Locate the cell with the specified text and output its [X, Y] center coordinate. 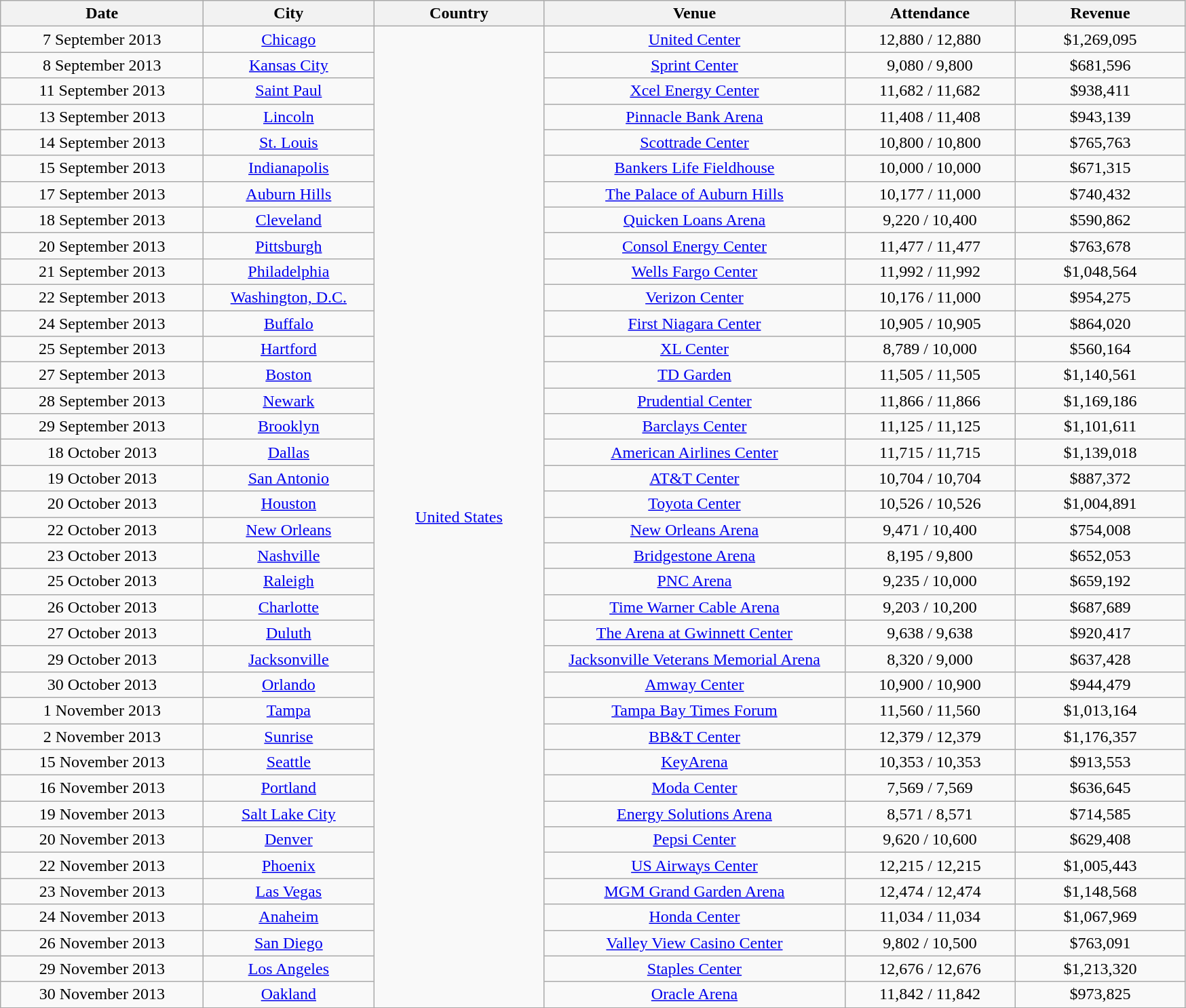
Oakland [289, 994]
$1,004,891 [1101, 504]
Lincoln [289, 117]
$763,678 [1101, 246]
Boston [289, 375]
The Arena at Gwinnett Center [695, 633]
Amway Center [695, 684]
Washington, D.C. [289, 297]
8,571 / 8,571 [930, 814]
$681,596 [1101, 65]
11,715 / 11,715 [930, 452]
10,176 / 11,000 [930, 297]
New Orleans Arena [695, 530]
$636,645 [1101, 788]
$1,005,443 [1101, 866]
Dallas [289, 452]
Staples Center [695, 969]
St. Louis [289, 142]
United States [459, 517]
$637,428 [1101, 659]
United Center [695, 39]
Energy Solutions Arena [695, 814]
$943,139 [1101, 117]
$920,417 [1101, 633]
Jacksonville Veterans Memorial Arena [695, 659]
San Antonio [289, 478]
2 November 2013 [102, 736]
KeyArena [695, 762]
Xcel Energy Center [695, 91]
15 September 2013 [102, 168]
9,220 / 10,400 [930, 220]
$652,053 [1101, 556]
$1,101,611 [1101, 427]
$938,411 [1101, 91]
PNC Arena [695, 581]
9,203 / 10,200 [930, 607]
Duluth [289, 633]
Pittsburgh [289, 246]
Kansas City [289, 65]
23 November 2013 [102, 891]
28 September 2013 [102, 401]
11,505 / 11,505 [930, 375]
Consol Energy Center [695, 246]
Scottrade Center [695, 142]
Indianapolis [289, 168]
Attendance [930, 14]
26 October 2013 [102, 607]
Wells Fargo Center [695, 271]
Bridgestone Arena [695, 556]
Valley View Casino Center [695, 943]
$1,213,320 [1101, 969]
Buffalo [289, 324]
17 September 2013 [102, 194]
11,125 / 11,125 [930, 427]
$590,862 [1101, 220]
22 September 2013 [102, 297]
Verizon Center [695, 297]
$740,432 [1101, 194]
Toyota Center [695, 504]
$1,013,164 [1101, 710]
Tampa [289, 710]
30 October 2013 [102, 684]
10,704 / 10,704 [930, 478]
$1,140,561 [1101, 375]
7,569 / 7,569 [930, 788]
New Orleans [289, 530]
11,842 / 11,842 [930, 994]
8 September 2013 [102, 65]
$754,008 [1101, 530]
MGM Grand Garden Arena [695, 891]
$1,139,018 [1101, 452]
US Airways Center [695, 866]
TD Garden [695, 375]
27 September 2013 [102, 375]
12,474 / 12,474 [930, 891]
18 October 2013 [102, 452]
11,866 / 11,866 [930, 401]
Brooklyn [289, 427]
27 October 2013 [102, 633]
18 September 2013 [102, 220]
XL Center [695, 349]
Philadelphia [289, 271]
Venue [695, 14]
Moda Center [695, 788]
Denver [289, 840]
Phoenix [289, 866]
24 November 2013 [102, 917]
Time Warner Cable Arena [695, 607]
19 October 2013 [102, 478]
Barclays Center [695, 427]
Oracle Arena [695, 994]
$973,825 [1101, 994]
10,000 / 10,000 [930, 168]
20 November 2013 [102, 840]
$714,585 [1101, 814]
Las Vegas [289, 891]
7 September 2013 [102, 39]
Auburn Hills [289, 194]
Revenue [1101, 14]
29 September 2013 [102, 427]
12,880 / 12,880 [930, 39]
11,560 / 11,560 [930, 710]
Bankers Life Fieldhouse [695, 168]
BB&T Center [695, 736]
$1,048,564 [1101, 271]
Los Angeles [289, 969]
8,789 / 10,000 [930, 349]
Tampa Bay Times Forum [695, 710]
Country [459, 14]
11 September 2013 [102, 91]
9,080 / 9,800 [930, 65]
8,195 / 9,800 [930, 556]
14 September 2013 [102, 142]
Hartford [289, 349]
Jacksonville [289, 659]
25 September 2013 [102, 349]
Orlando [289, 684]
Honda Center [695, 917]
24 September 2013 [102, 324]
$763,091 [1101, 943]
Raleigh [289, 581]
23 October 2013 [102, 556]
10,353 / 10,353 [930, 762]
11,034 / 11,034 [930, 917]
10,800 / 10,800 [930, 142]
$1,148,568 [1101, 891]
Pinnacle Bank Arena [695, 117]
Chicago [289, 39]
$1,176,357 [1101, 736]
9,471 / 10,400 [930, 530]
Newark [289, 401]
$864,020 [1101, 324]
$659,192 [1101, 581]
Sunrise [289, 736]
The Palace of Auburn Hills [695, 194]
21 September 2013 [102, 271]
Nashville [289, 556]
10,526 / 10,526 [930, 504]
$1,269,095 [1101, 39]
22 October 2013 [102, 530]
Salt Lake City [289, 814]
$944,479 [1101, 684]
$954,275 [1101, 297]
19 November 2013 [102, 814]
11,992 / 11,992 [930, 271]
$887,372 [1101, 478]
12,676 / 12,676 [930, 969]
$560,164 [1101, 349]
San Diego [289, 943]
Prudential Center [695, 401]
1 November 2013 [102, 710]
Charlotte [289, 607]
Cleveland [289, 220]
$629,408 [1101, 840]
10,177 / 11,000 [930, 194]
$1,067,969 [1101, 917]
20 September 2013 [102, 246]
26 November 2013 [102, 943]
10,905 / 10,905 [930, 324]
AT&T Center [695, 478]
Seattle [289, 762]
9,235 / 10,000 [930, 581]
Anaheim [289, 917]
29 November 2013 [102, 969]
9,620 / 10,600 [930, 840]
Sprint Center [695, 65]
25 October 2013 [102, 581]
$687,689 [1101, 607]
$913,553 [1101, 762]
Date [102, 14]
11,477 / 11,477 [930, 246]
Houston [289, 504]
30 November 2013 [102, 994]
9,802 / 10,500 [930, 943]
First Niagara Center [695, 324]
11,682 / 11,682 [930, 91]
12,379 / 12,379 [930, 736]
8,320 / 9,000 [930, 659]
$1,169,186 [1101, 401]
12,215 / 12,215 [930, 866]
Quicken Loans Arena [695, 220]
9,638 / 9,638 [930, 633]
City [289, 14]
10,900 / 10,900 [930, 684]
29 October 2013 [102, 659]
Pepsi Center [695, 840]
11,408 / 11,408 [930, 117]
Portland [289, 788]
$765,763 [1101, 142]
20 October 2013 [102, 504]
22 November 2013 [102, 866]
13 September 2013 [102, 117]
Saint Paul [289, 91]
15 November 2013 [102, 762]
16 November 2013 [102, 788]
American Airlines Center [695, 452]
$671,315 [1101, 168]
